Return (x, y) of the center of cell containing provided text 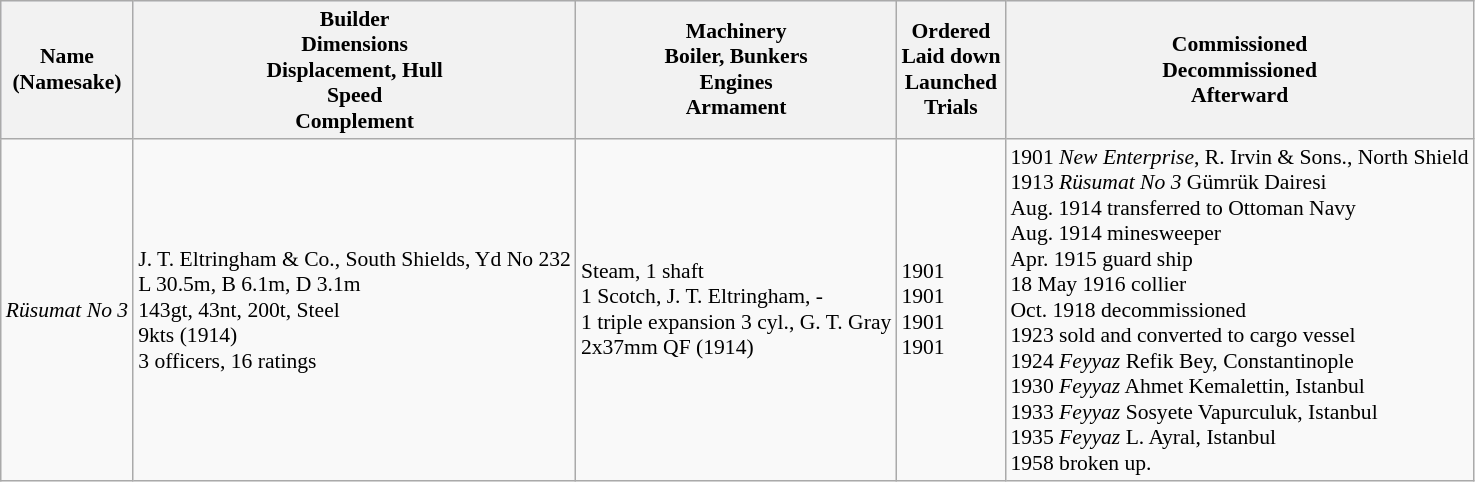
1901190119011901 (950, 310)
J. T. Eltringham & Co., South Shields, Yd No 232L 30.5m, B 6.1m, D 3.1m143gt, 43nt, 200t, Steel9kts (1914)3 officers, 16 ratings (354, 310)
Name(Namesake) (67, 70)
Rüsumat No 3 (67, 310)
MachineryBoiler, BunkersEnginesArmament (736, 70)
OrderedLaid downLaunchedTrials (950, 70)
CommissionedDecommissionedAfterward (1239, 70)
Steam, 1 shaft1 Scotch, J. T. Eltringham, -1 triple expansion 3 cyl., G. T. Gray2x37mm QF (1914) (736, 310)
BuilderDimensionsDisplacement, HullSpeedComplement (354, 70)
